Return the [x, y] coordinate for the center point of the cell that contains the specified text.  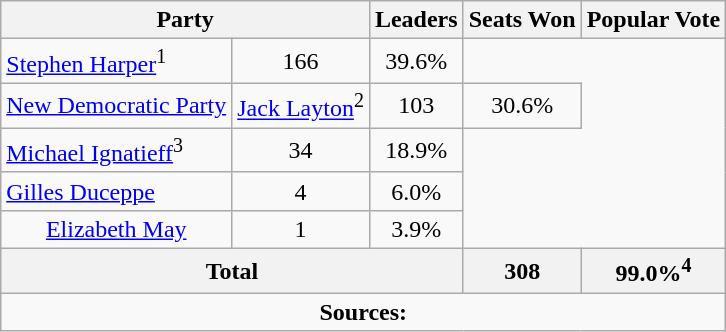
Michael Ignatieff3 [116, 150]
New Democratic Party [116, 106]
1 [301, 230]
Sources: [364, 312]
Total [232, 272]
Gilles Duceppe [116, 191]
103 [416, 106]
4 [301, 191]
Seats Won [522, 20]
Jack Layton2 [301, 106]
18.9% [416, 150]
3.9% [416, 230]
30.6% [522, 106]
Elizabeth May [116, 230]
Leaders [416, 20]
99.0%4 [654, 272]
Stephen Harper1 [116, 62]
34 [301, 150]
166 [301, 62]
39.6% [416, 62]
308 [522, 272]
Party [186, 20]
6.0% [416, 191]
Popular Vote [654, 20]
